Provide the (X, Y) coordinate of the cell's center where the given text is located.  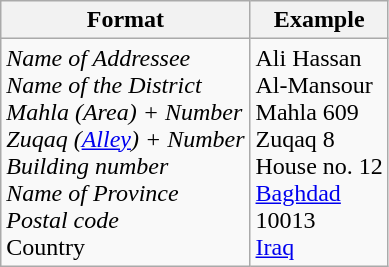
Name of AddresseeName of the DistrictMahla (Area) + NumberZuqaq (Alley) + Number Building numberName of ProvincePostal code Country (126, 152)
Format (126, 20)
Ali Hassan Al-Mansour Mahla 609 Zuqaq 8 House no. 12 Baghdad 10013 Iraq (319, 152)
Example (319, 20)
